Return the (x, y) coordinate for the center point of the cell that contains the specified text.  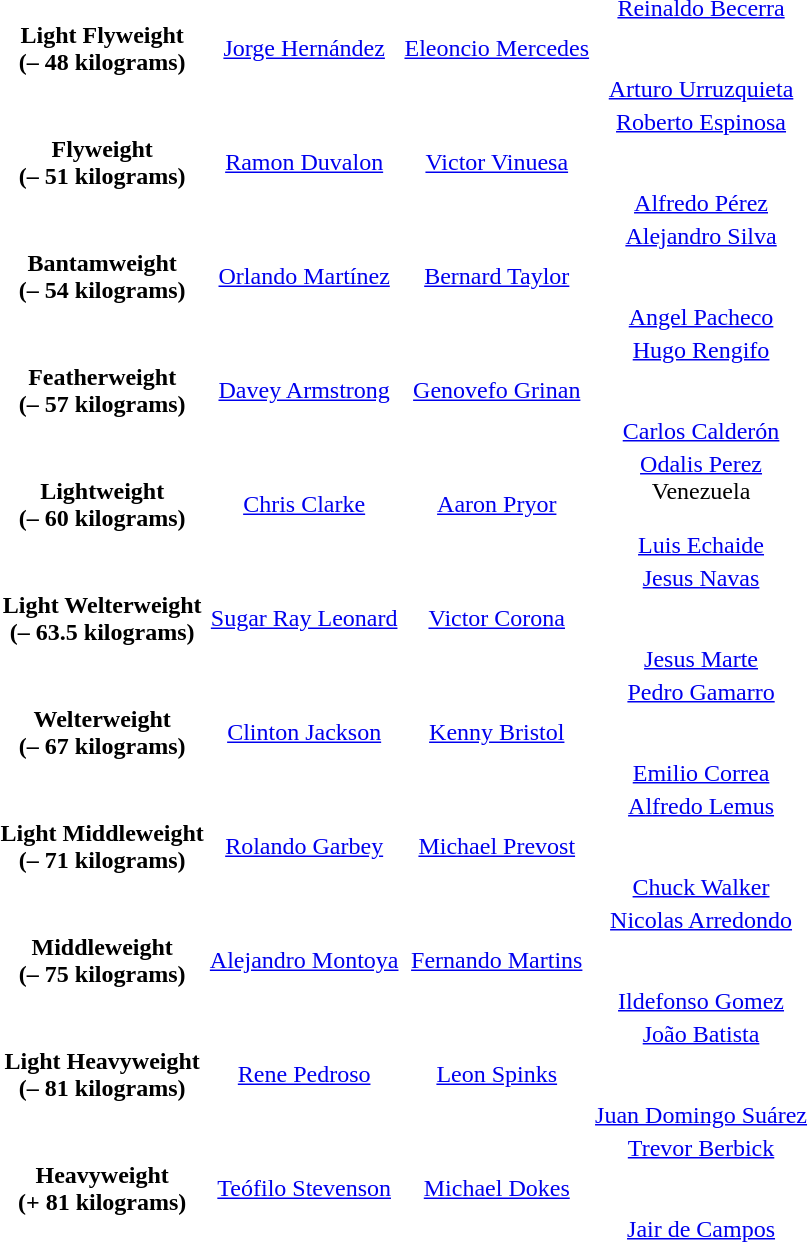
Kenny Bristol (497, 732)
Michael Prevost (497, 846)
Aaron Pryor (497, 504)
Orlando Martínez (304, 276)
Rene Pedroso (304, 1074)
Victor Vinuesa (497, 162)
Rolando Garbey (304, 846)
Alejandro Montoya (304, 960)
Victor Corona (497, 618)
Davey Armstrong (304, 390)
Ramon Duvalon (304, 162)
Bernard Taylor (497, 276)
Chris Clarke (304, 504)
Clinton Jackson (304, 732)
Fernando Martins (497, 960)
Genovefo Grinan (497, 390)
Leon Spinks (497, 1074)
Sugar Ray Leonard (304, 618)
